Search for the cell housing the specified text and yield its (x, y) center coordinate. 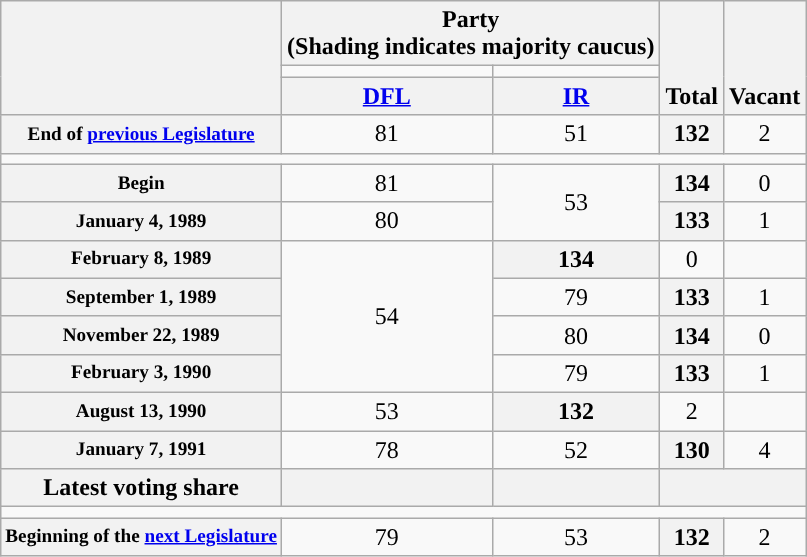
End of previous Legislature (142, 134)
Beginning of the next Legislature (142, 537)
52 (576, 449)
Party (Shading indicates majority caucus) (471, 34)
January 4, 1989 (142, 221)
February 3, 1990 (142, 373)
February 8, 1989 (142, 259)
January 7, 1991 (142, 449)
August 13, 1990 (142, 411)
54 (388, 316)
November 22, 1989 (142, 335)
Total (692, 58)
51 (576, 134)
Latest voting share (142, 488)
Vacant (764, 58)
September 1, 1989 (142, 297)
130 (692, 449)
4 (764, 449)
DFL (388, 96)
78 (388, 449)
Begin (142, 183)
IR (576, 96)
